Detect which cell encompasses the target text, then output its (X, Y) center coordinate. 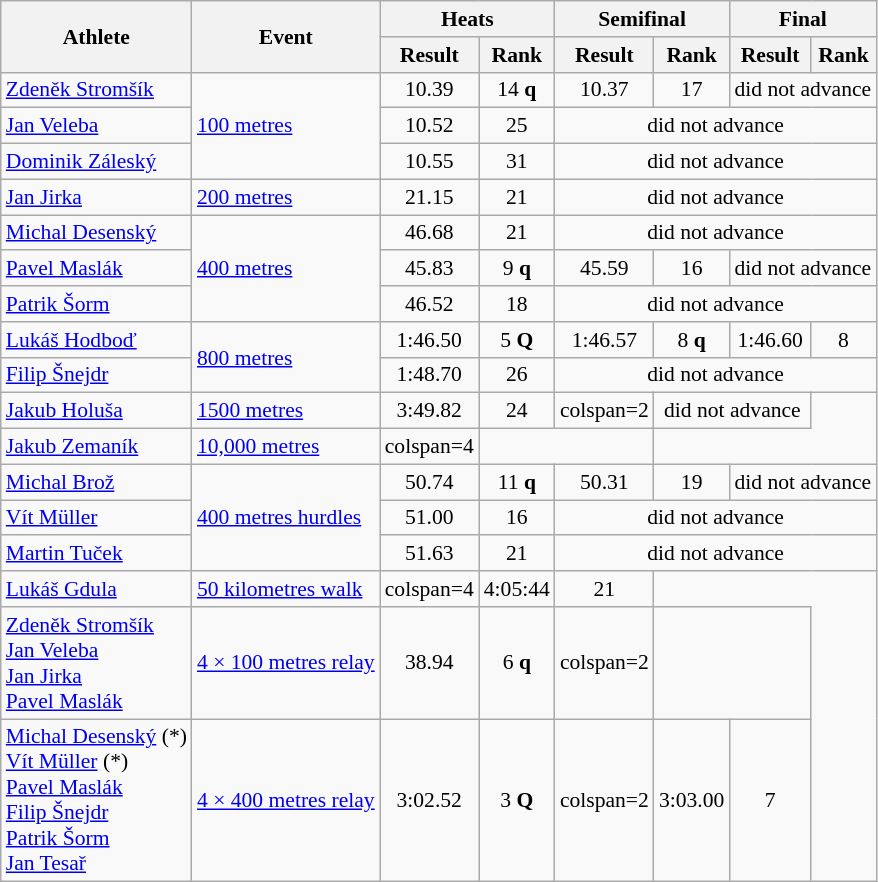
5 Q (517, 340)
3:49.82 (430, 411)
10.37 (604, 90)
10.39 (430, 90)
38.94 (430, 663)
50.31 (604, 482)
10.52 (430, 126)
Martin Tuček (96, 554)
800 metres (286, 358)
8 q (692, 340)
Vít Müller (96, 518)
26 (517, 375)
21.15 (430, 197)
3:03.00 (692, 800)
Event (286, 36)
10,000 metres (286, 447)
Pavel Maslák (96, 269)
8 (844, 340)
400 metres (286, 268)
Final (802, 19)
7 (770, 800)
46.68 (430, 233)
Lukáš Hodboď (96, 340)
1:46.50 (430, 340)
Dominik Záleský (96, 162)
Jan Veleba (96, 126)
10.55 (430, 162)
25 (517, 126)
51.63 (430, 554)
1:46.60 (770, 340)
Lukáš Gdula (96, 589)
45.83 (430, 269)
3:02.52 (430, 800)
Zdeněk Stromšík (96, 90)
11 q (517, 482)
1:48.70 (430, 375)
9 q (517, 269)
45.59 (604, 269)
19 (692, 482)
17 (692, 90)
1:46.57 (604, 340)
3 Q (517, 800)
14 q (517, 90)
200 metres (286, 197)
Jakub Zemaník (96, 447)
Jakub Holuša (96, 411)
50 kilometres walk (286, 589)
Zdeněk StromšíkJan VelebaJan JirkaPavel Maslák (96, 663)
50.74 (430, 482)
Patrik Šorm (96, 304)
4 × 400 metres relay (286, 800)
Jan Jirka (96, 197)
Michal Brož (96, 482)
Michal Desenský (*)Vít Müller (*)Pavel MaslákFilip ŠnejdrPatrik ŠormJan Tesař (96, 800)
31 (517, 162)
18 (517, 304)
400 metres hurdles (286, 518)
Semifinal (642, 19)
1500 metres (286, 411)
Athlete (96, 36)
51.00 (430, 518)
Heats (468, 19)
6 q (517, 663)
46.52 (430, 304)
Michal Desenský (96, 233)
4 × 100 metres relay (286, 663)
Filip Šnejdr (96, 375)
4:05:44 (517, 589)
100 metres (286, 126)
24 (517, 411)
